Identify which cell holds the provided text, then report its [x, y] central coordinate. 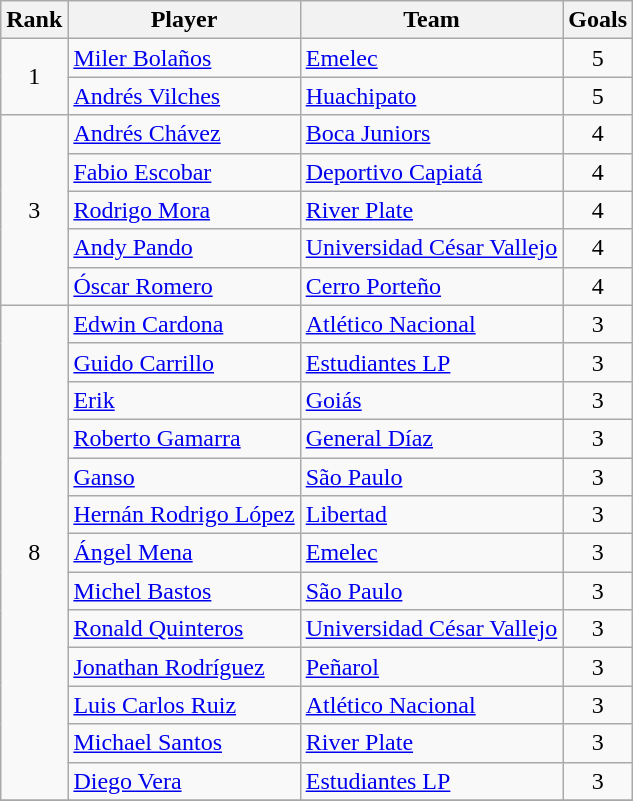
Ángel Mena [184, 553]
Andy Pando [184, 248]
Goiás [432, 400]
Roberto Gamarra [184, 438]
Team [432, 20]
Miler Bolaños [184, 58]
Jonathan Rodríguez [184, 667]
Michael Santos [184, 743]
8 [34, 552]
Rodrigo Mora [184, 210]
Diego Vera [184, 781]
Luis Carlos Ruiz [184, 705]
Guido Carrillo [184, 362]
Edwin Cardona [184, 324]
Óscar Romero [184, 286]
Andrés Chávez [184, 134]
Peñarol [432, 667]
1 [34, 77]
Rank [34, 20]
Libertad [432, 515]
Erik [184, 400]
Goals [598, 20]
Boca Juniors [432, 134]
Fabio Escobar [184, 172]
Huachipato [432, 96]
Ganso [184, 477]
Deportivo Capiatá [432, 172]
General Díaz [432, 438]
Cerro Porteño [432, 286]
Michel Bastos [184, 591]
Hernán Rodrigo López [184, 515]
Andrés Vilches [184, 96]
Ronald Quinteros [184, 629]
Player [184, 20]
